For the text-containing cell, return its midpoint in [x, y] coordinate format. 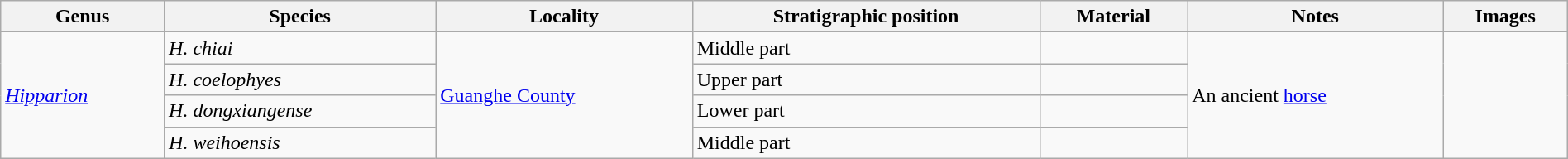
An ancient horse [1315, 95]
Images [1505, 17]
H. weihoensis [300, 142]
Species [300, 17]
Notes [1315, 17]
Lower part [866, 111]
Guanghe County [564, 95]
Locality [564, 17]
Genus [83, 17]
H. chiai [300, 48]
Stratigraphic position [866, 17]
H. coelophyes [300, 79]
Hipparion [83, 95]
Material [1113, 17]
Upper part [866, 79]
H. dongxiangense [300, 111]
